Detect which cell encompasses the target text, then output its [x, y] center coordinate. 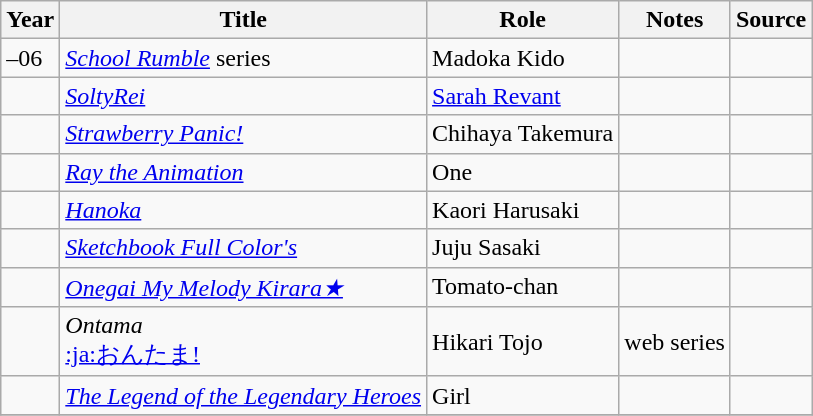
Onegai My Melody Kirara★ [244, 287]
Strawberry Panic! [244, 134]
Juju Sasaki [523, 248]
web series [675, 342]
Title [244, 20]
Ray the Animation [244, 172]
Madoka Kido [523, 58]
Sarah Revant [523, 96]
Notes [675, 20]
Tomato-chan [523, 287]
Girl [523, 395]
Kaori Harusaki [523, 210]
One [523, 172]
The Legend of the Legendary Heroes [244, 395]
Hikari Tojo [523, 342]
Sketchbook Full Color's [244, 248]
SoltyRei [244, 96]
Role [523, 20]
Hanoka [244, 210]
–06 [30, 58]
Ontama:ja:おんたま! [244, 342]
Year [30, 20]
Source [770, 20]
School Rumble series [244, 58]
Chihaya Takemura [523, 134]
